Capture the cell that displays the provided text and extract its [x, y] central coordinate. 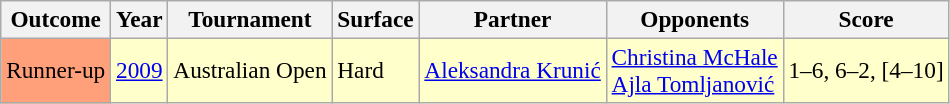
Surface [376, 19]
1–6, 6–2, [4–10] [866, 70]
2009 [140, 70]
Christina McHale Ajla Tomljanović [694, 70]
Outcome [56, 19]
Aleksandra Krunić [512, 70]
Runner-up [56, 70]
Year [140, 19]
Score [866, 19]
Tournament [250, 19]
Hard [376, 70]
Partner [512, 19]
Australian Open [250, 70]
Opponents [694, 19]
